Return the [x, y] coordinate for the center point of the cell that contains the specified text.  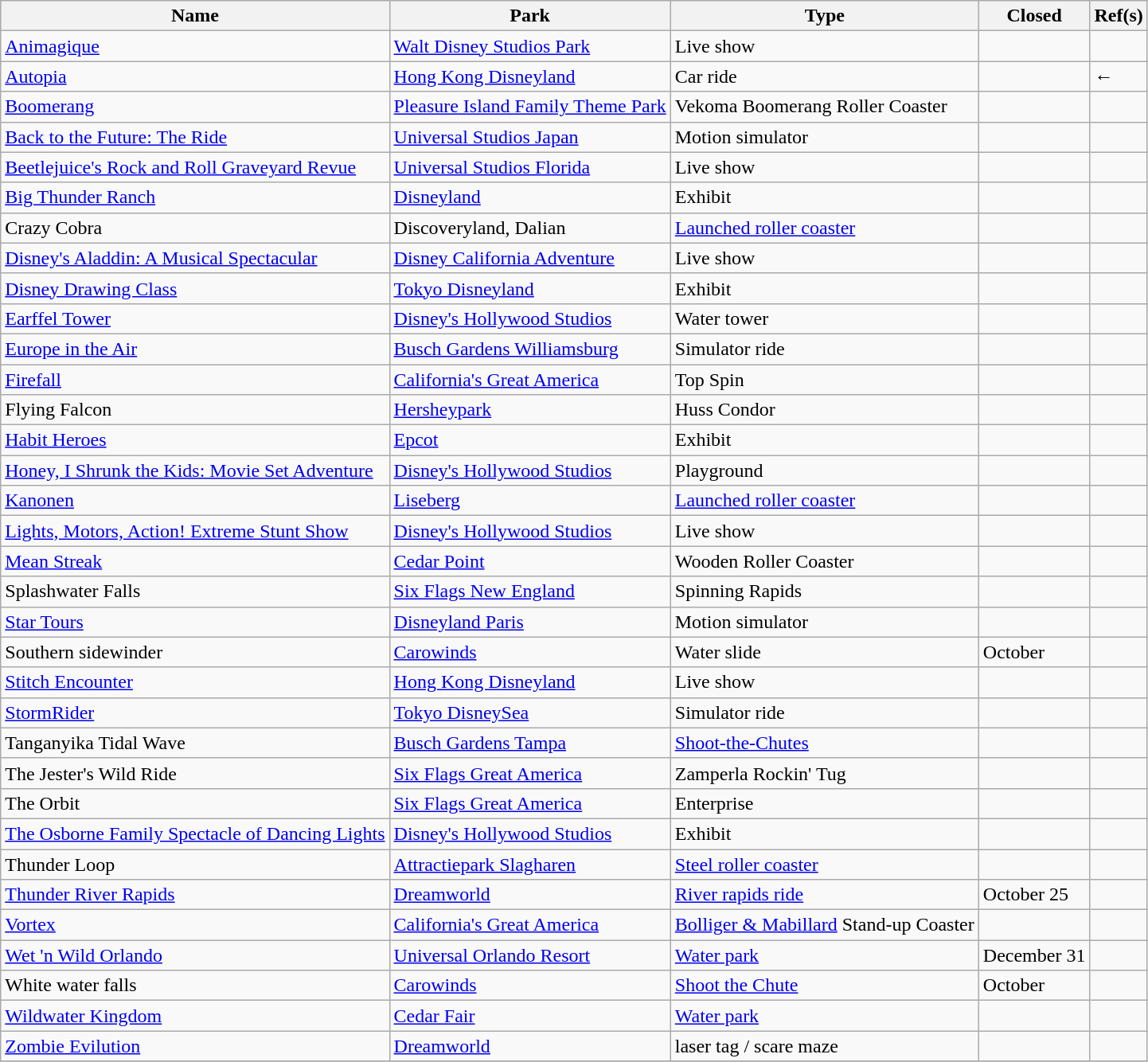
Disney's Aladdin: A Musical Spectacular [195, 258]
Southern sidewinder [195, 652]
Lights, Motors, Action! Extreme Stunt Show [195, 531]
Bolliger & Mabillard Stand-up Coaster [825, 925]
StormRider [195, 713]
Type [825, 16]
Beetlejuice's Rock and Roll Graveyard Revue [195, 167]
The Osborne Family Spectacle of Dancing Lights [195, 834]
Zombie Evilution [195, 1046]
Back to the Future: The Ride [195, 137]
Car ride [825, 76]
The Jester's Wild Ride [195, 773]
December 31 [1034, 955]
Steel roller coaster [825, 864]
Water slide [825, 652]
Walt Disney Studios Park [530, 46]
Top Spin [825, 380]
Wet 'n Wild Orlando [195, 955]
Vortex [195, 925]
Big Thunder Ranch [195, 197]
Universal Orlando Resort [530, 955]
Honey, I Shrunk the Kids: Movie Set Adventure [195, 470]
Ref(s) [1119, 16]
Busch Gardens Williamsburg [530, 349]
Europe in the Air [195, 349]
October 25 [1034, 895]
Earffel Tower [195, 318]
Playground [825, 470]
Shoot the Chute [825, 986]
Enterprise [825, 803]
Stitch Encounter [195, 682]
← [1119, 76]
Cedar Fair [530, 1016]
Disneyland [530, 197]
Crazy Cobra [195, 228]
Tokyo Disneyland [530, 288]
Epcot [530, 440]
Zamperla Rockin' Tug [825, 773]
Shoot-the-Chutes [825, 743]
Huss Condor [825, 410]
laser tag / scare maze [825, 1046]
Name [195, 16]
Wooden Roller Coaster [825, 561]
Attractiepark Slagharen [530, 864]
Discoveryland, Dalian [530, 228]
Spinning Rapids [825, 592]
Universal Studios Florida [530, 167]
Thunder Loop [195, 864]
Thunder River Rapids [195, 895]
Star Tours [195, 622]
River rapids ride [825, 895]
Liseberg [530, 501]
Vekoma Boomerang Roller Coaster [825, 107]
Six Flags New England [530, 592]
Park [530, 16]
Boomerang [195, 107]
Cedar Point [530, 561]
Water tower [825, 318]
Animagique [195, 46]
Autopia [195, 76]
Firefall [195, 380]
Closed [1034, 16]
Disneyland Paris [530, 622]
Hersheypark [530, 410]
Disney Drawing Class [195, 288]
White water falls [195, 986]
Pleasure Island Family Theme Park [530, 107]
Disney California Adventure [530, 258]
Wildwater Kingdom [195, 1016]
Habit Heroes [195, 440]
Flying Falcon [195, 410]
Mean Streak [195, 561]
Universal Studios Japan [530, 137]
Busch Gardens Tampa [530, 743]
Tanganyika Tidal Wave [195, 743]
Tokyo DisneySea [530, 713]
The Orbit [195, 803]
Splashwater Falls [195, 592]
Kanonen [195, 501]
